Provide the [X, Y] coordinate of the cell's center where the given text is located.  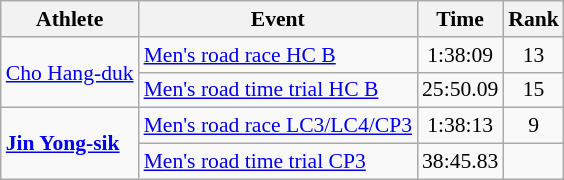
13 [534, 55]
Men's road time trial CP3 [278, 162]
38:45.83 [460, 162]
Men's road race LC3/LC4/CP3 [278, 126]
1:38:09 [460, 55]
Men's road time trial HC B [278, 90]
Athlete [70, 19]
Rank [534, 19]
Men's road race HC B [278, 55]
9 [534, 126]
15 [534, 90]
Cho Hang-duk [70, 72]
Event [278, 19]
Jin Yong-sik [70, 144]
Time [460, 19]
25:50.09 [460, 90]
1:38:13 [460, 126]
